Determine the [X, Y] coordinate at the center of the cell enclosing the given text.  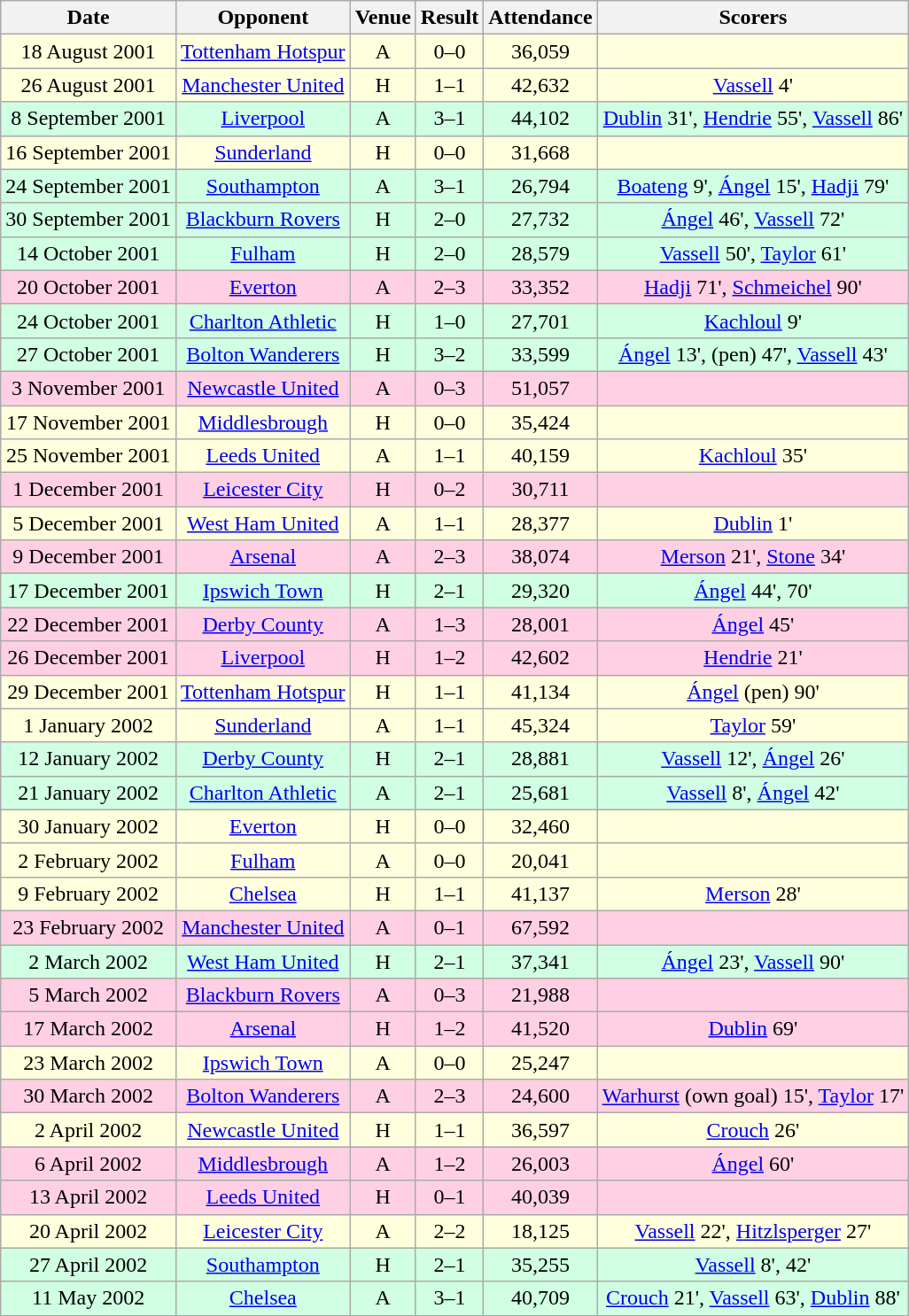
41,134 [540, 692]
20 October 2001 [89, 287]
33,352 [540, 287]
16 September 2001 [89, 152]
29,320 [540, 591]
Ángel 45' [753, 624]
17 November 2001 [89, 422]
Crouch 21', Vassell 63', Dublin 88' [753, 1298]
Taylor 59' [753, 725]
25 November 2001 [89, 456]
26 December 2001 [89, 658]
40,709 [540, 1298]
22 December 2001 [89, 624]
5 December 2001 [89, 523]
28,001 [540, 624]
Venue [383, 18]
28,881 [540, 759]
18 August 2001 [89, 51]
25,247 [540, 1063]
20,041 [540, 860]
40,039 [540, 1197]
30 September 2001 [89, 220]
42,632 [540, 85]
Vassell 8', Ángel 42' [753, 793]
Date [89, 18]
24 September 2001 [89, 186]
28,579 [540, 253]
23 February 2002 [89, 927]
23 March 2002 [89, 1063]
Result [449, 18]
3 November 2001 [89, 388]
18,125 [540, 1231]
67,592 [540, 927]
9 December 2001 [89, 557]
Merson 28' [753, 894]
2 March 2002 [89, 961]
26,794 [540, 186]
26,003 [540, 1164]
24 October 2001 [89, 321]
27,732 [540, 220]
Ángel 13', (pen) 47', Vassell 43' [753, 354]
41,137 [540, 894]
20 April 2002 [89, 1231]
11 May 2002 [89, 1298]
5 March 2002 [89, 995]
Ángel 44', 70' [753, 591]
2 April 2002 [89, 1130]
Merson 21', Stone 34' [753, 557]
27 October 2001 [89, 354]
Dublin 1' [753, 523]
31,668 [540, 152]
1–3 [449, 624]
25,681 [540, 793]
1–0 [449, 321]
9 February 2002 [89, 894]
32,460 [540, 826]
Ángel (pen) 90' [753, 692]
Ángel 60' [753, 1164]
2 February 2002 [89, 860]
33,599 [540, 354]
Scorers [753, 18]
27,701 [540, 321]
Crouch 26' [753, 1130]
21 January 2002 [89, 793]
14 October 2001 [89, 253]
Hendrie 21' [753, 658]
Warhurst (own goal) 15', Taylor 17' [753, 1096]
12 January 2002 [89, 759]
37,341 [540, 961]
Vassell 12', Ángel 26' [753, 759]
21,988 [540, 995]
Opponent [262, 18]
Kachloul 9' [753, 321]
17 March 2002 [89, 1029]
30 January 2002 [89, 826]
Ángel 23', Vassell 90' [753, 961]
Dublin 69' [753, 1029]
35,424 [540, 422]
Vassell 8', 42' [753, 1265]
Kachloul 35' [753, 456]
Ángel 46', Vassell 72' [753, 220]
40,159 [540, 456]
2–2 [449, 1231]
Boateng 9', Ángel 15', Hadji 79' [753, 186]
35,255 [540, 1265]
26 August 2001 [89, 85]
30,711 [540, 490]
1 December 2001 [89, 490]
Vassell 22', Hitzlsperger 27' [753, 1231]
3–2 [449, 354]
Dublin 31', Hendrie 55', Vassell 86' [753, 119]
Vassell 4' [753, 85]
51,057 [540, 388]
42,602 [540, 658]
Hadji 71', Schmeichel 90' [753, 287]
Attendance [540, 18]
1 January 2002 [89, 725]
17 December 2001 [89, 591]
0–2 [449, 490]
36,597 [540, 1130]
45,324 [540, 725]
24,600 [540, 1096]
36,059 [540, 51]
29 December 2001 [89, 692]
6 April 2002 [89, 1164]
8 September 2001 [89, 119]
30 March 2002 [89, 1096]
41,520 [540, 1029]
13 April 2002 [89, 1197]
27 April 2002 [89, 1265]
44,102 [540, 119]
28,377 [540, 523]
38,074 [540, 557]
Vassell 50', Taylor 61' [753, 253]
